Determine the [x, y] coordinate at the center of the cell enclosing the given text.  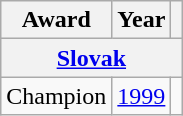
Year [142, 20]
Award [56, 20]
Slovak [92, 58]
1999 [142, 96]
Champion [56, 96]
